Capture the cell that displays the provided text and extract its [X, Y] central coordinate. 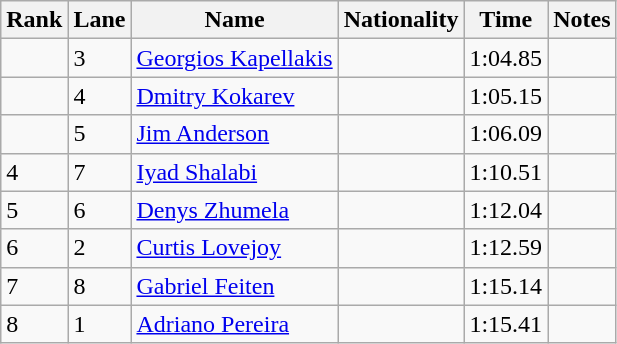
Jim Anderson [234, 134]
1:05.15 [506, 96]
1:06.09 [506, 134]
Name [234, 20]
1:10.51 [506, 172]
Gabriel Feiten [234, 286]
1:12.59 [506, 248]
Adriano Pereira [234, 324]
Denys Zhumela [234, 210]
Notes [582, 20]
2 [100, 248]
Dmitry Kokarev [234, 96]
Lane [100, 20]
Curtis Lovejoy [234, 248]
Nationality [401, 20]
1:15.14 [506, 286]
Iyad Shalabi [234, 172]
1:04.85 [506, 58]
3 [100, 58]
1:12.04 [506, 210]
Georgios Kapellakis [234, 58]
1 [100, 324]
Rank [34, 20]
Time [506, 20]
1:15.41 [506, 324]
